Provide the (X, Y) coordinate of the cell's center where the given text is located.  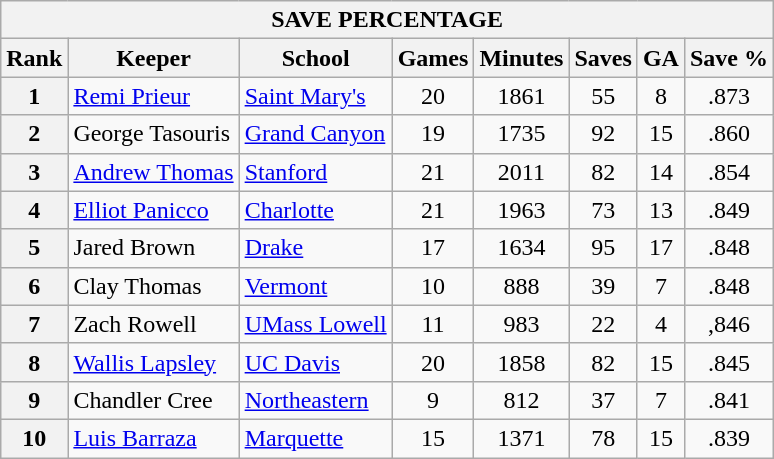
2 (34, 134)
.849 (728, 210)
Andrew Thomas (154, 172)
George Tasouris (154, 134)
55 (603, 96)
Keeper (154, 58)
Wallis Lapsley (154, 362)
Save % (728, 58)
Vermont (316, 286)
.841 (728, 400)
Remi Prieur (154, 96)
Jared Brown (154, 248)
2011 (522, 172)
Rank (34, 58)
.860 (728, 134)
73 (603, 210)
5 (34, 248)
Games (433, 58)
.839 (728, 438)
Grand Canyon (316, 134)
3 (34, 172)
Clay Thomas (154, 286)
1 (34, 96)
Marquette (316, 438)
11 (433, 324)
Saint Mary's (316, 96)
Minutes (522, 58)
GA (660, 58)
School (316, 58)
Elliot Panicco (154, 210)
812 (522, 400)
1371 (522, 438)
37 (603, 400)
.873 (728, 96)
Northeastern (316, 400)
1735 (522, 134)
78 (603, 438)
UMass Lowell (316, 324)
Drake (316, 248)
Chandler Cree (154, 400)
22 (603, 324)
1634 (522, 248)
1858 (522, 362)
Luis Barraza (154, 438)
13 (660, 210)
.845 (728, 362)
888 (522, 286)
39 (603, 286)
95 (603, 248)
14 (660, 172)
Stanford (316, 172)
1861 (522, 96)
983 (522, 324)
1963 (522, 210)
92 (603, 134)
SAVE PERCENTAGE (388, 20)
Zach Rowell (154, 324)
6 (34, 286)
UC Davis (316, 362)
,846 (728, 324)
Saves (603, 58)
.854 (728, 172)
19 (433, 134)
Charlotte (316, 210)
